Detect which cell encompasses the target text, then output its (X, Y) center coordinate. 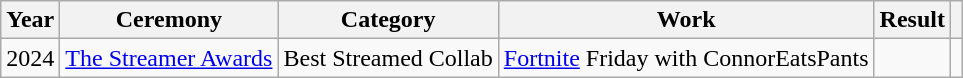
2024 (30, 58)
Year (30, 20)
The Streamer Awards (169, 58)
Ceremony (169, 20)
Work (686, 20)
Best Streamed Collab (388, 58)
Result (912, 20)
Fortnite Friday with ConnorEatsPants (686, 58)
Category (388, 20)
